Detect which cell encompasses the target text, then output its (X, Y) center coordinate. 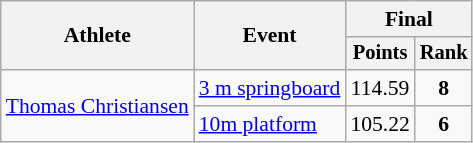
10m platform (270, 124)
Event (270, 36)
105.22 (380, 124)
8 (444, 88)
Thomas Christiansen (98, 106)
6 (444, 124)
Final (408, 19)
Rank (444, 54)
Points (380, 54)
Athlete (98, 36)
3 m springboard (270, 88)
114.59 (380, 88)
